Identify which cell holds the provided text, then report its (x, y) central coordinate. 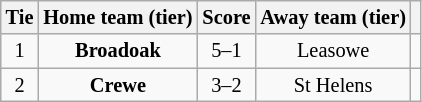
Crewe (118, 85)
5–1 (226, 51)
Leasowe (332, 51)
Home team (tier) (118, 17)
Tie (20, 17)
3–2 (226, 85)
Score (226, 17)
Away team (tier) (332, 17)
2 (20, 85)
1 (20, 51)
St Helens (332, 85)
Broadoak (118, 51)
